For the text-containing cell, return its midpoint in (X, Y) coordinate format. 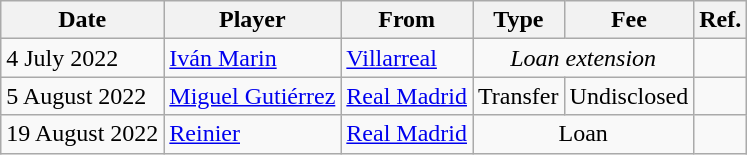
Undisclosed (629, 96)
5 August 2022 (82, 96)
Iván Marin (252, 58)
Player (252, 20)
4 July 2022 (82, 58)
Date (82, 20)
Ref. (720, 20)
Type (519, 20)
Reinier (252, 134)
19 August 2022 (82, 134)
Transfer (519, 96)
From (407, 20)
Loan (584, 134)
Fee (629, 20)
Loan extension (584, 58)
Villarreal (407, 58)
Miguel Gutiérrez (252, 96)
